Scan for the cell matching the given text and deliver its (X, Y) coordinate at center. 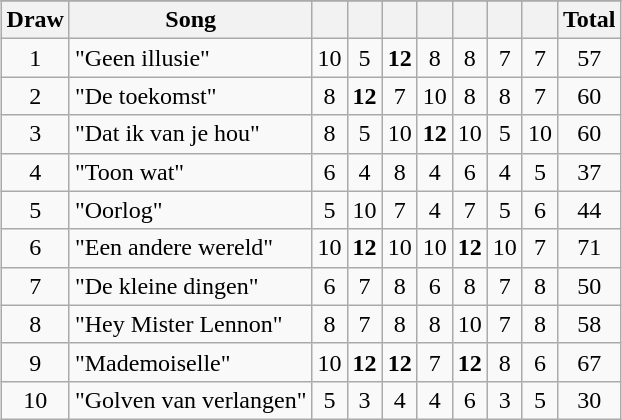
67 (589, 362)
1 (35, 58)
"De kleine dingen" (190, 286)
"Toon wat" (190, 172)
"Geen illusie" (190, 58)
"Dat ik van je hou" (190, 134)
"Golven van verlangen" (190, 400)
Total (589, 20)
"Oorlog" (190, 210)
9 (35, 362)
Song (190, 20)
71 (589, 248)
"Hey Mister Lennon" (190, 324)
"Mademoiselle" (190, 362)
37 (589, 172)
Draw (35, 20)
57 (589, 58)
"De toekomst" (190, 96)
58 (589, 324)
44 (589, 210)
"Een andere wereld" (190, 248)
30 (589, 400)
2 (35, 96)
50 (589, 286)
